Identify which cell holds the provided text, then report its (x, y) central coordinate. 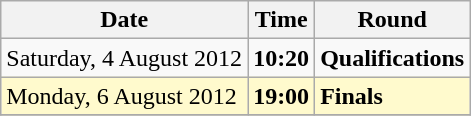
Time (282, 20)
Finals (392, 96)
10:20 (282, 58)
Qualifications (392, 58)
Date (124, 20)
Round (392, 20)
19:00 (282, 96)
Saturday, 4 August 2012 (124, 58)
Monday, 6 August 2012 (124, 96)
